Extract the (X, Y) coordinate from the center of the cell holding the provided text.  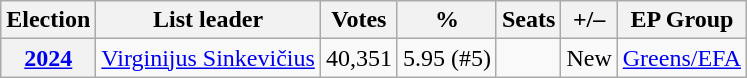
List leader (208, 20)
5.95 (#5) (446, 58)
% (446, 20)
Seats (528, 20)
40,351 (358, 58)
Votes (358, 20)
2024 (48, 58)
Greens/EFA (682, 58)
+/– (589, 20)
Virginijus Sinkevičius (208, 58)
New (589, 58)
Election (48, 20)
EP Group (682, 20)
